Find where the given text appears and provide that cell's center as [X, Y] coordinate. 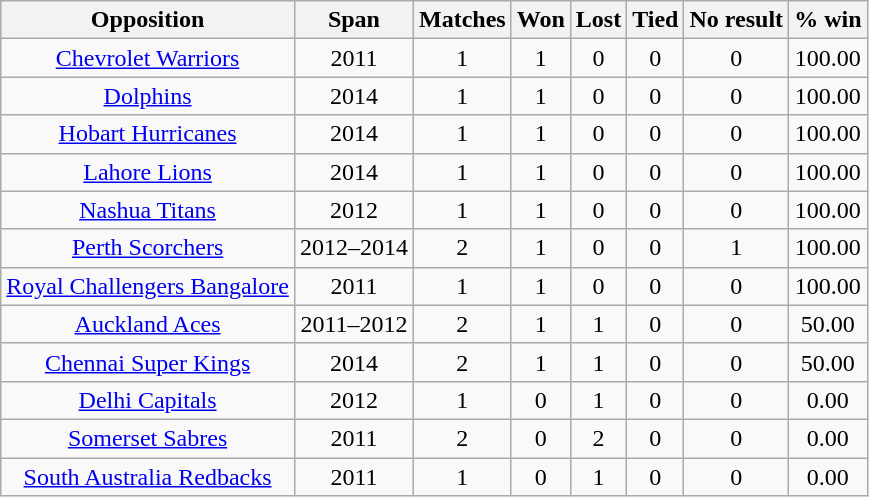
Dolphins [148, 96]
Lost [598, 20]
Chevrolet Warriors [148, 58]
Chennai Super Kings [148, 362]
Won [540, 20]
Hobart Hurricanes [148, 134]
Auckland Aces [148, 324]
Opposition [148, 20]
Lahore Lions [148, 172]
South Australia Redbacks [148, 477]
Tied [656, 20]
2011–2012 [354, 324]
Royal Challengers Bangalore [148, 286]
Delhi Capitals [148, 400]
Matches [462, 20]
2012–2014 [354, 248]
No result [736, 20]
Somerset Sabres [148, 438]
Nashua Titans [148, 210]
Perth Scorchers [148, 248]
% win [828, 20]
Span [354, 20]
